Determine the (x, y) coordinate at the center of the cell enclosing the given text.  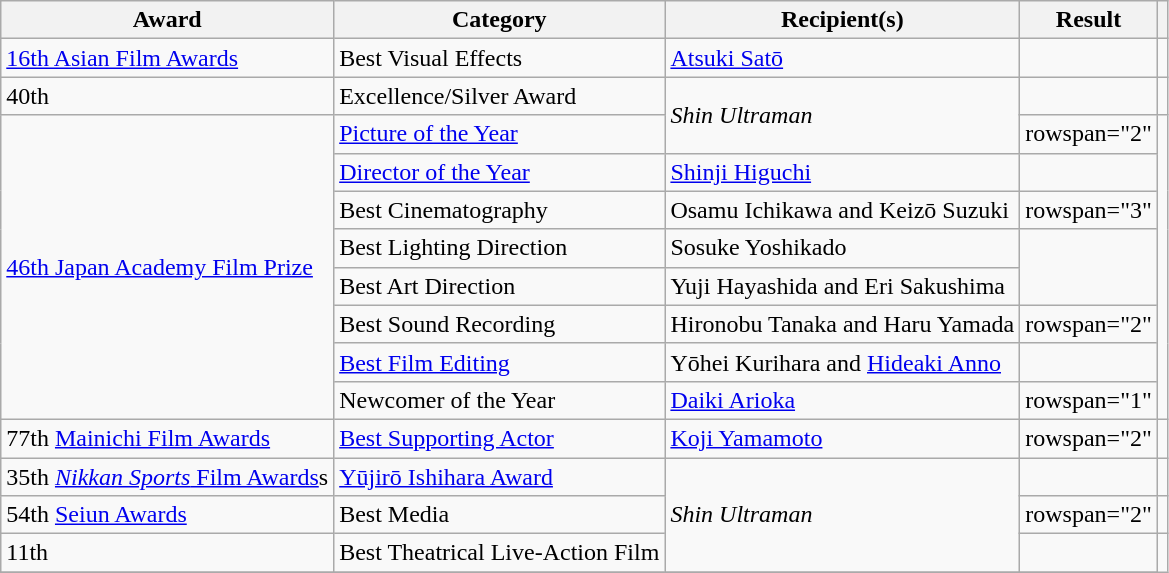
Atsuki Satō (842, 58)
Best Art Direction (500, 286)
77th Mainichi Film Awards (168, 438)
Koji Yamamoto (842, 438)
Osamu Ichikawa and Keizō Suzuki (842, 210)
Yōhei Kurihara and Hideaki Anno (842, 362)
Newcomer of the Year (500, 400)
Hironobu Tanaka and Haru Yamada (842, 324)
Yūjirō Ishihara Award (500, 477)
Excellence/Silver Award (500, 96)
Result (1089, 20)
54th Seiun Awards (168, 515)
Best Sound Recording (500, 324)
Best Film Editing (500, 362)
Shinji Higuchi (842, 172)
46th Japan Academy Film Prize (168, 267)
Sosuke Yoshikado (842, 248)
Best Lighting Direction (500, 248)
Daiki Arioka (842, 400)
16th Asian Film Awards (168, 58)
rowspan="1" (1089, 400)
Best Supporting Actor (500, 438)
Recipient(s) (842, 20)
Award (168, 20)
11th (168, 553)
Best Cinematography (500, 210)
rowspan="3" (1089, 210)
Director of the Year (500, 172)
Category (500, 20)
Best Theatrical Live-Action Film (500, 553)
Picture of the Year (500, 134)
40th (168, 96)
Best Visual Effects (500, 58)
Yuji Hayashida and Eri Sakushima (842, 286)
Best Media (500, 515)
35th Nikkan Sports Film Awardss (168, 477)
